Search for the cell housing the specified text and yield its [x, y] center coordinate. 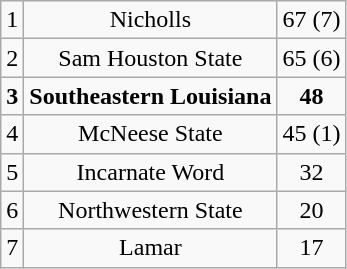
4 [12, 134]
McNeese State [150, 134]
2 [12, 58]
65 (6) [312, 58]
Lamar [150, 248]
7 [12, 248]
Sam Houston State [150, 58]
1 [12, 20]
32 [312, 172]
Northwestern State [150, 210]
Nicholls [150, 20]
48 [312, 96]
Southeastern Louisiana [150, 96]
5 [12, 172]
6 [12, 210]
17 [312, 248]
20 [312, 210]
3 [12, 96]
45 (1) [312, 134]
Incarnate Word [150, 172]
67 (7) [312, 20]
